Find where the given text appears and provide that cell's center as (x, y) coordinate. 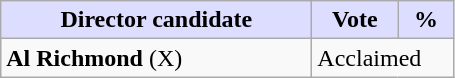
Director candidate (156, 20)
Al Richmond (X) (156, 58)
% (426, 20)
Vote (355, 20)
Acclaimed (383, 58)
